Search for the cell housing the specified text and yield its (X, Y) center coordinate. 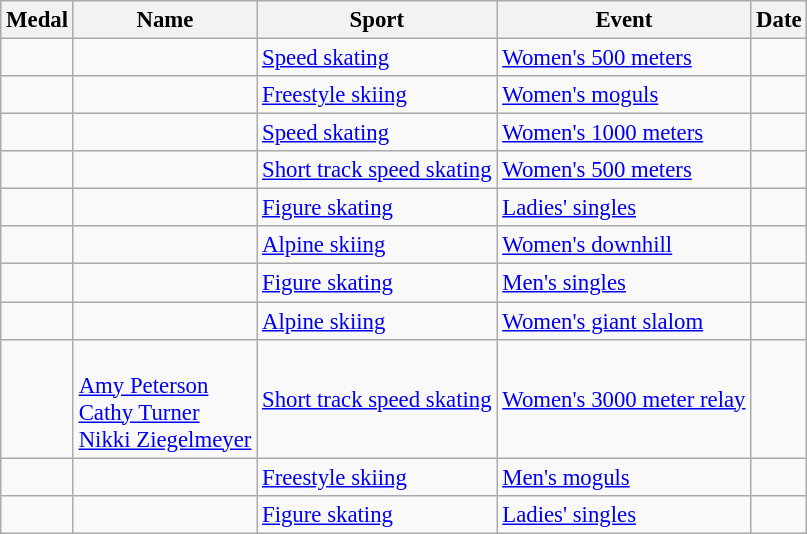
Date (779, 20)
Amy PetersonCathy TurnerNikki Ziegelmeyer (164, 398)
Medal (38, 20)
Women's 3000 meter relay (624, 398)
Women's downhill (624, 245)
Men's moguls (624, 477)
Women's giant slalom (624, 321)
Sport (377, 20)
Women's moguls (624, 95)
Event (624, 20)
Women's 1000 meters (624, 133)
Men's singles (624, 283)
Name (164, 20)
